Determine the (x, y) coordinate at the center of the cell enclosing the given text.  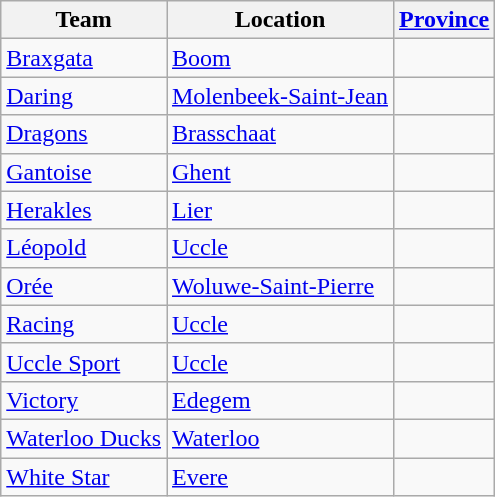
White Star (84, 477)
Province (444, 20)
Evere (280, 477)
Gantoise (84, 172)
Victory (84, 400)
Waterloo Ducks (84, 438)
Lier (280, 210)
Dragons (84, 134)
Team (84, 20)
Boom (280, 58)
Waterloo (280, 438)
Herakles (84, 210)
Edegem (280, 400)
Racing (84, 324)
Uccle Sport (84, 362)
Orée (84, 286)
Léopold (84, 248)
Woluwe-Saint-Pierre (280, 286)
Daring (84, 96)
Molenbeek-Saint-Jean (280, 96)
Location (280, 20)
Ghent (280, 172)
Braxgata (84, 58)
Brasschaat (280, 134)
